Provide the (X, Y) coordinate of the cell's center where the given text is located.  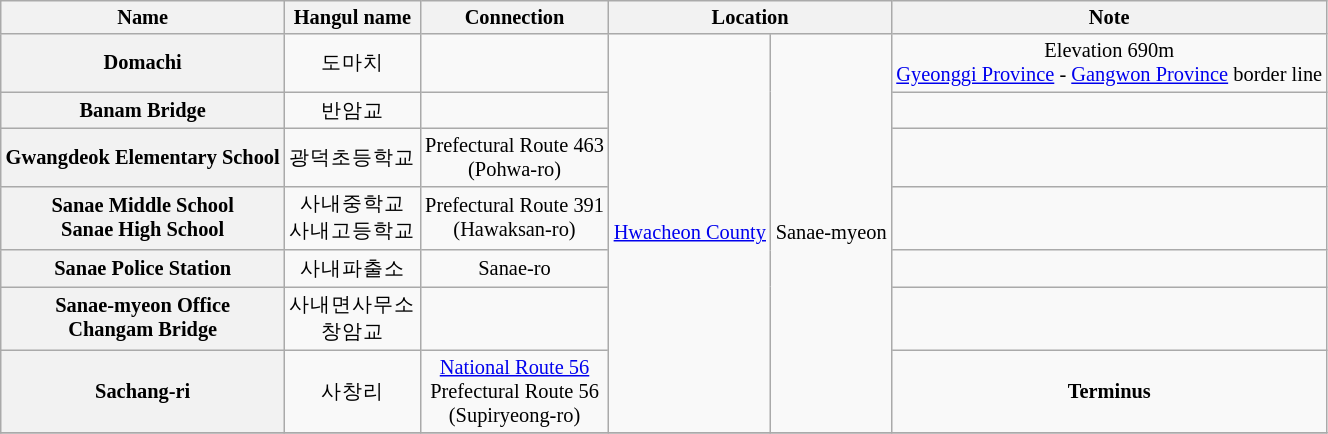
사내파출소 (353, 268)
Prefectural Route 463(Pohwa-ro) (514, 157)
Note (1109, 17)
Hangul name (353, 17)
Connection (514, 17)
도마치 (353, 63)
Sanae-ro (514, 268)
광덕초등학교 (353, 157)
Gwangdeok Elementary School (143, 157)
Domachi (143, 63)
Prefectural Route 391(Hawaksan-ro) (514, 218)
반암교 (353, 110)
Sanae-myeon (832, 233)
Sanae Middle SchoolSanae High School (143, 218)
Banam Bridge (143, 110)
Sanae-myeon OfficeChangam Bridge (143, 318)
Sachang-ri (143, 391)
사창리 (353, 391)
National Route 56Prefectural Route 56(Supiryeong-ro) (514, 391)
Name (143, 17)
Location (750, 17)
Hwacheon County (690, 233)
Terminus (1109, 391)
Sanae Police Station (143, 268)
Elevation 690mGyeonggi Province - Gangwon Province border line (1109, 63)
사내중학교사내고등학교 (353, 218)
사내면사무소창암교 (353, 318)
